Locate the cell with the specified text and output its (x, y) center coordinate. 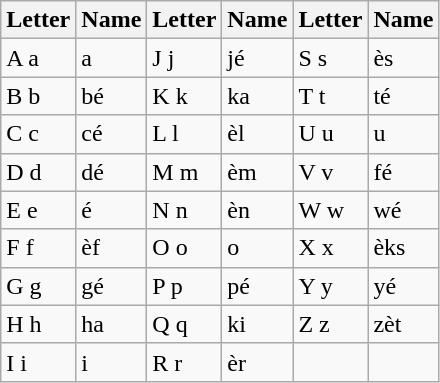
P p (184, 286)
G g (38, 286)
O o (184, 248)
L l (184, 134)
yé (404, 286)
é (112, 210)
K k (184, 96)
X x (330, 248)
F f (38, 248)
Y y (330, 286)
èr (258, 362)
J j (184, 58)
ka (258, 96)
èm (258, 172)
wé (404, 210)
W w (330, 210)
ha (112, 324)
Q q (184, 324)
M m (184, 172)
Z z (330, 324)
I i (38, 362)
èn (258, 210)
bé (112, 96)
pé (258, 286)
fé (404, 172)
ès (404, 58)
jé (258, 58)
N n (184, 210)
T t (330, 96)
S s (330, 58)
U u (330, 134)
èf (112, 248)
D d (38, 172)
gé (112, 286)
zèt (404, 324)
i (112, 362)
èks (404, 248)
C c (38, 134)
cé (112, 134)
E e (38, 210)
R r (184, 362)
dé (112, 172)
A a (38, 58)
u (404, 134)
ki (258, 324)
èl (258, 134)
té (404, 96)
V v (330, 172)
B b (38, 96)
o (258, 248)
a (112, 58)
H h (38, 324)
